Pinpoint the cell where the given text exists, returning its (X, Y) midpoint coordinate. 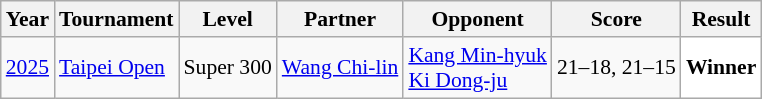
Winner (722, 68)
Level (228, 19)
Kang Min-hyuk Ki Dong-ju (478, 68)
Partner (340, 19)
Wang Chi-lin (340, 68)
2025 (28, 68)
Taipei Open (116, 68)
Year (28, 19)
Tournament (116, 19)
Score (616, 19)
21–18, 21–15 (616, 68)
Super 300 (228, 68)
Result (722, 19)
Opponent (478, 19)
